Return (x, y) of the center of cell containing provided text 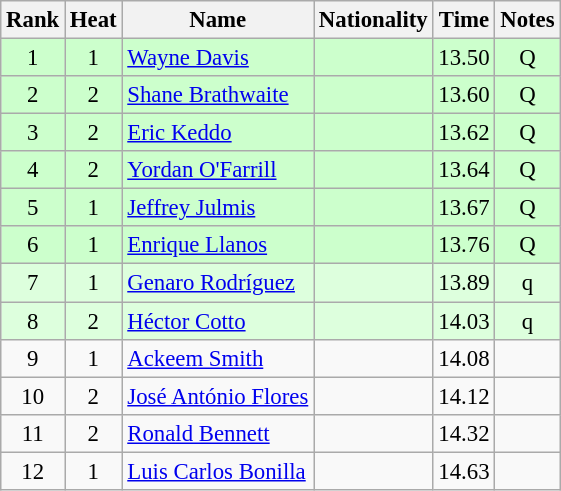
Ackeem Smith (218, 358)
Time (464, 20)
Notes (528, 20)
13.50 (464, 58)
5 (33, 208)
13.64 (464, 170)
Yordan O'Farrill (218, 170)
Nationality (374, 20)
Wayne Davis (218, 58)
7 (33, 283)
Luis Carlos Bonilla (218, 471)
8 (33, 321)
13.60 (464, 95)
14.63 (464, 471)
13.67 (464, 208)
14.12 (464, 396)
14.03 (464, 321)
4 (33, 170)
José António Flores (218, 396)
10 (33, 396)
3 (33, 133)
Héctor Cotto (218, 321)
Heat (94, 20)
Jeffrey Julmis (218, 208)
Eric Keddo (218, 133)
Shane Brathwaite (218, 95)
11 (33, 433)
Name (218, 20)
14.32 (464, 433)
12 (33, 471)
13.62 (464, 133)
Enrique Llanos (218, 245)
9 (33, 358)
13.76 (464, 245)
6 (33, 245)
14.08 (464, 358)
Ronald Bennett (218, 433)
Genaro Rodríguez (218, 283)
Rank (33, 20)
13.89 (464, 283)
